Identify which cell holds the provided text, then report its [x, y] central coordinate. 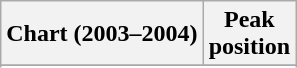
Peakposition [249, 34]
Chart (2003–2004) [102, 34]
